Detect which cell encompasses the target text, then output its [X, Y] center coordinate. 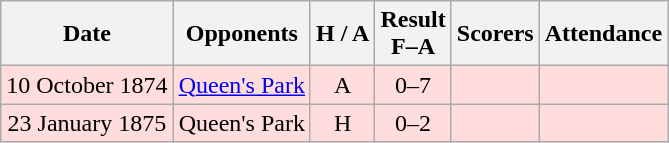
0–2 [413, 123]
ResultF–A [413, 34]
Attendance [603, 34]
10 October 1874 [87, 85]
Opponents [242, 34]
H / A [342, 34]
23 January 1875 [87, 123]
Scorers [495, 34]
0–7 [413, 85]
H [342, 123]
Date [87, 34]
A [342, 85]
